Scan for the cell matching the given text and deliver its (x, y) coordinate at center. 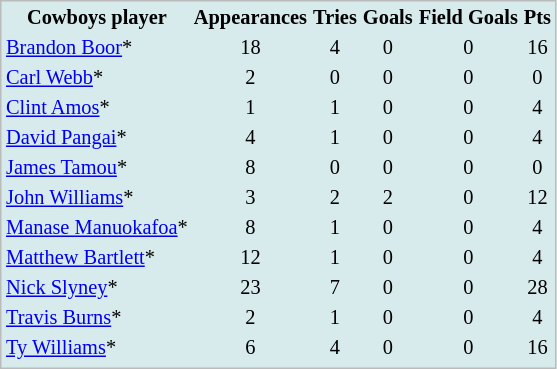
Pts (537, 18)
Carl Webb* (96, 78)
John Williams* (96, 198)
28 (537, 288)
Tries (336, 18)
Appearances (250, 18)
James Tamou* (96, 168)
23 (250, 288)
18 (250, 48)
Ty Williams* (96, 348)
3 (250, 198)
6 (250, 348)
David Pangai* (96, 138)
Cowboys player (96, 18)
Field Goals (468, 18)
Clint Amos* (96, 108)
Travis Burns* (96, 318)
Manase Manuokafoa* (96, 228)
Matthew Bartlett* (96, 258)
Brandon Boor* (96, 48)
7 (336, 288)
Goals (388, 18)
Nick Slyney* (96, 288)
